Pinpoint the cell where the given text exists, returning its [X, Y] midpoint coordinate. 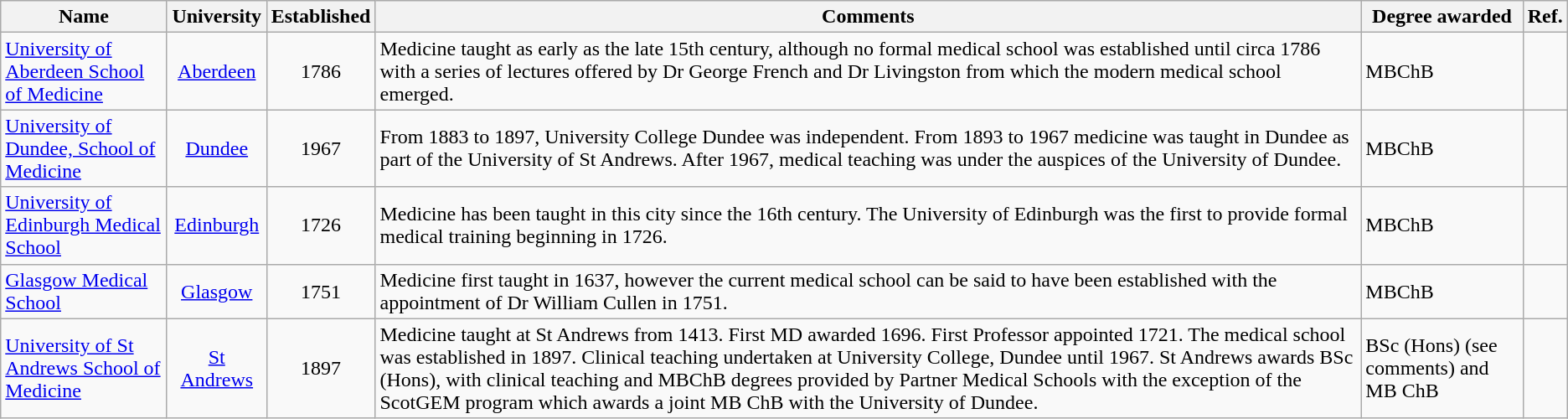
1726 [321, 225]
Aberdeen [216, 71]
St Andrews [216, 369]
1751 [321, 292]
1897 [321, 369]
Dundee [216, 148]
1786 [321, 71]
University of Aberdeen School of Medicine [84, 71]
Comments [868, 17]
University of Edinburgh Medical School [84, 225]
BSc (Hons) (see comments) and MB ChB [1442, 369]
University of St Andrews School of Medicine [84, 369]
Degree awarded [1442, 17]
Name [84, 17]
1967 [321, 148]
Glasgow Medical School [84, 292]
University of Dundee, School of Medicine [84, 148]
Edinburgh [216, 225]
University [216, 17]
Glasgow [216, 292]
Ref. [1545, 17]
Established [321, 17]
